For the text-containing cell, return its midpoint in [x, y] coordinate format. 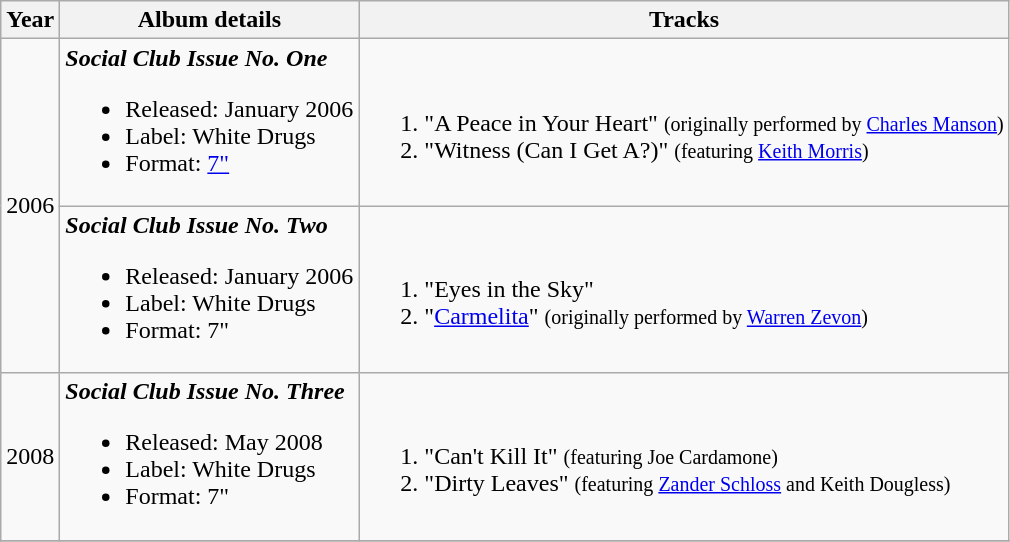
2006 [30, 206]
Social Club Issue No. TwoReleased: January 2006Label: White DrugsFormat: 7" [210, 290]
Tracks [684, 20]
2008 [30, 456]
Year [30, 20]
"A Peace in Your Heart" (originally performed by Charles Manson)"Witness (Can I Get A?)" (featuring Keith Morris) [684, 122]
Social Club Issue No. OneReleased: January 2006Label: White DrugsFormat: 7" [210, 122]
Album details [210, 20]
Social Club Issue No. ThreeReleased: May 2008Label: White DrugsFormat: 7" [210, 456]
"Can't Kill It" (featuring Joe Cardamone)"Dirty Leaves" (featuring Zander Schloss and Keith Dougless) [684, 456]
"Eyes in the Sky""Carmelita" (originally performed by Warren Zevon) [684, 290]
